From the cell containing the given text, extract its center point as (X, Y) coordinate. 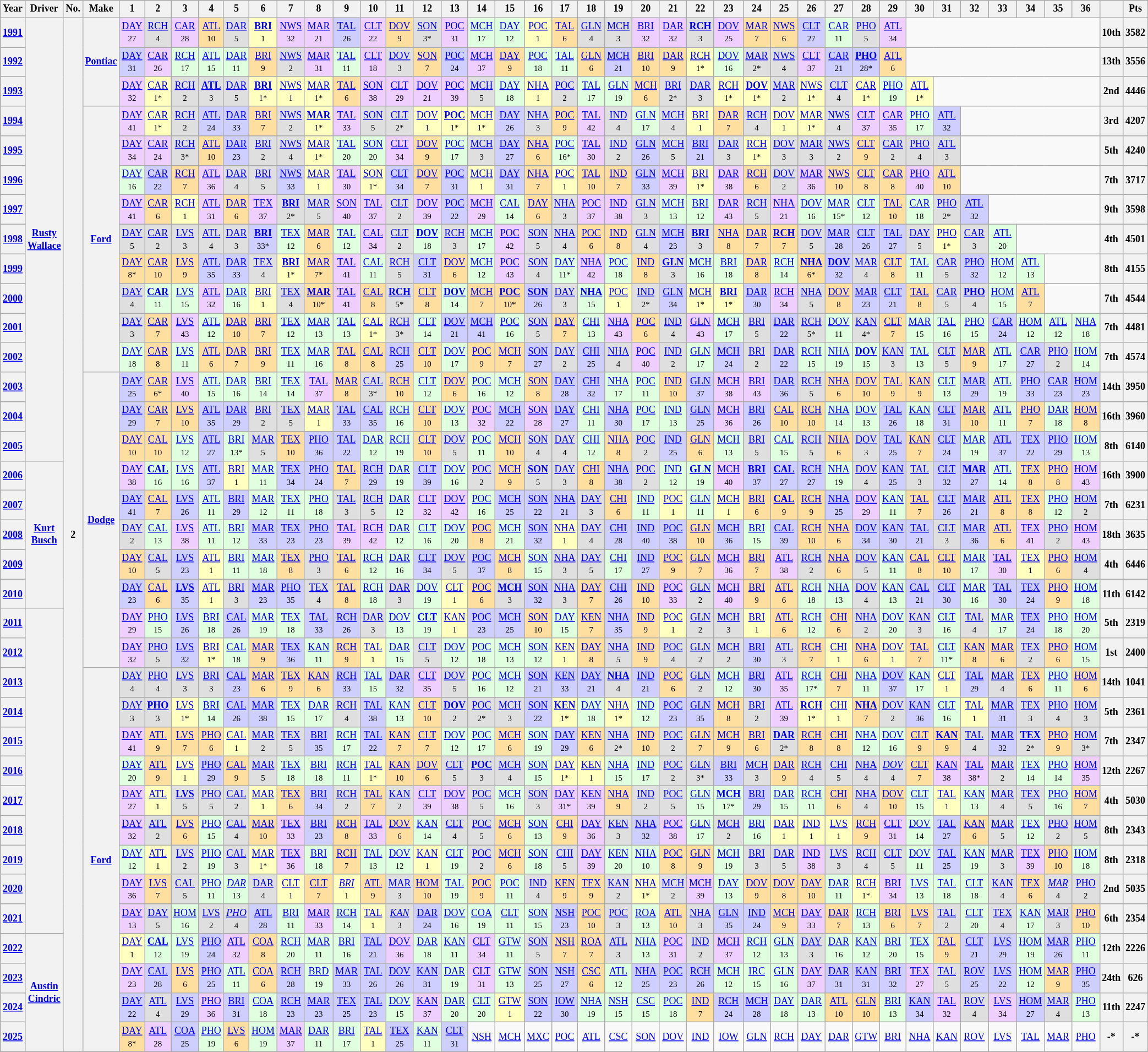
NHA30 (619, 417)
CAL3* (373, 387)
RCH27 (811, 476)
IRC15 (757, 978)
2008 (13, 535)
POC42 (510, 239)
TAL42 (591, 121)
PHO25 (211, 978)
SON (646, 1037)
24th (1112, 978)
MCH19 (729, 860)
MCH23 (673, 239)
DAR1 (784, 830)
ATL (591, 1037)
COA6 (263, 978)
ATL36 (211, 180)
9 (347, 9)
PHO33 (1030, 387)
3900 (1136, 476)
19 (619, 9)
CAL6 (158, 594)
TAL17 (591, 91)
RCH23 (291, 1007)
PHO2* (947, 210)
No. (73, 9)
Pts (1136, 9)
DOV36 (400, 949)
KAN12 (866, 949)
LVS12 (185, 446)
4155 (1136, 269)
TAL18 (947, 889)
HOM5 (1085, 830)
SON26 (538, 298)
PHO32 (975, 269)
TAL5 (947, 978)
CSC (619, 1037)
14 (482, 9)
ROA7 (591, 949)
CLT13 (947, 387)
35 (1058, 9)
31 (947, 9)
2400 (1136, 653)
SON1* (373, 180)
18 (591, 9)
HOM3 (1085, 712)
2021 (13, 919)
IND11 (646, 505)
CLT3 (947, 535)
Dodge (101, 520)
27 (839, 9)
CLT27 (811, 32)
2003 (13, 387)
4544 (1136, 298)
RCH17* (811, 683)
NSH7 (565, 949)
Make (101, 9)
8 (319, 9)
Pontiac (101, 62)
CAR26 (158, 62)
TEX3 (1030, 712)
ATL38 (784, 564)
29 (893, 9)
COA8 (263, 949)
NHA9 (619, 800)
CAL4 (237, 830)
KAN30 (893, 535)
ATL34 (893, 32)
ATL19 (1003, 387)
SON38 (373, 91)
TEX34 (291, 476)
15 (510, 9)
CLT15 (920, 800)
DOV37 (893, 683)
KEN9 (565, 889)
POC43 (510, 269)
GTW (866, 1037)
SON13 (538, 830)
MCH38 (729, 387)
KAN4* (866, 328)
2267 (1136, 771)
1999 (13, 269)
DAR38 (729, 180)
NHA6* (811, 269)
LVS13 (920, 889)
NHA17 (619, 387)
2025 (13, 1037)
PHO12 (1058, 505)
CAL12 (158, 949)
MAR8 (347, 387)
Rusty Wallace (44, 239)
4240 (1136, 151)
CAR21 (839, 62)
23 (729, 9)
HOM20 (1085, 623)
IND (701, 1037)
NHA12 (866, 742)
CAR35 (893, 121)
GTW13 (510, 978)
DAY25 (132, 387)
HOM4 (1085, 564)
POC (565, 1037)
GLN15 (701, 800)
TAL (1030, 1037)
CAR18 (920, 210)
24 (757, 9)
CAL14 (510, 210)
MCH22 (510, 417)
MAR13 (319, 328)
SON28 (538, 417)
SON8 (538, 387)
CAR28 (185, 32)
3582 (1136, 32)
HOM2 (1085, 505)
10th (1112, 32)
LVS43 (185, 328)
GLN37 (701, 387)
LVS11 (185, 357)
1992 (13, 62)
BRI13* (237, 446)
CAL28 (158, 978)
IND40 (646, 535)
2226 (1136, 949)
DAR20 (455, 1007)
KEN6 (591, 742)
NHA43 (619, 328)
2010 (13, 594)
CSC15 (646, 1007)
SON21 (538, 683)
BRI33* (263, 239)
DAY6 (538, 210)
DAR8 (757, 269)
2007 (13, 505)
DAY33 (811, 919)
GLN43 (701, 328)
NHA10 (646, 860)
BRD19 (319, 978)
PHO23 (319, 535)
2017 (13, 800)
MAR7 (757, 32)
NHA38 (619, 476)
CHI11 (591, 417)
6142 (1136, 594)
HOM8 (1085, 417)
6140 (1136, 446)
2012 (13, 653)
CHI32 (591, 387)
CAL16 (158, 476)
2015 (13, 742)
CAL3 (237, 860)
NHA2 (866, 623)
KAN18 (920, 417)
BRI35 (319, 742)
ATL2 (158, 830)
DAR29 (237, 417)
NWS1* (811, 91)
MCH10 (510, 446)
3950 (1136, 387)
CAL1* (373, 328)
KEN39 (591, 800)
DAY1* (565, 771)
22 (701, 9)
KAN (947, 1037)
LVS (1003, 1037)
TAL38* (975, 771)
NHA18 (1085, 328)
LVS34 (1003, 1007)
CAL1 (237, 742)
POC4 (673, 653)
HOM23 (1085, 387)
RCH16 (400, 417)
GLN (757, 1037)
LVS40 (185, 387)
POC33 (673, 594)
DOV17 (455, 357)
2018 (13, 830)
CAL23 (237, 683)
CHI28 (619, 535)
CAL27 (784, 476)
DOV18 (427, 239)
2000 (13, 298)
2002 (13, 357)
KAN8 (975, 653)
CHI12 (591, 446)
POC40 (646, 357)
CHI13 (591, 328)
DOV39 (427, 210)
Year (13, 9)
GLN34 (673, 298)
KEN33 (565, 683)
20 (646, 9)
POC16* (565, 151)
CAR22 (158, 180)
1991 (13, 32)
POC24 (455, 62)
3960 (1136, 417)
CAR6* (158, 387)
NWS10 (839, 180)
16 (538, 9)
13th (1112, 62)
LVS23 (185, 564)
CHI26 (619, 594)
POC1* (455, 121)
CLT11* (947, 653)
28 (866, 9)
DAR36 (784, 387)
CAR23 (1058, 387)
17 (565, 9)
SON27 (538, 357)
RCH13 (866, 919)
3598 (1136, 210)
LVS22 (1003, 978)
DOV34 (866, 535)
MAR7* (319, 269)
DAR6 (237, 210)
DAY20 (132, 771)
36 (1085, 9)
NWS6 (784, 32)
2011 (13, 623)
KEN3 (619, 830)
4481 (1136, 328)
TAL16 (947, 328)
DAY22 (132, 1007)
KEN1* (565, 712)
CAL18 (237, 653)
HOM16 (185, 919)
GLN3* (701, 771)
13 (455, 9)
LVS19 (185, 949)
DAR17 (319, 712)
MAR32 (1003, 742)
4 (211, 9)
NSH27 (565, 978)
CAR27 (1030, 357)
RCH1 (185, 210)
DAR (839, 1037)
1997 (13, 210)
MCH29 (482, 210)
CAL2 (237, 800)
TEX27 (920, 978)
CHI7 (839, 683)
CAL34 (373, 239)
TAL19 (455, 889)
NHA14 (839, 417)
DAR10 (237, 328)
5 (237, 9)
CAL13 (158, 535)
DOV42 (455, 505)
IND21 (646, 683)
CAL11 (373, 269)
KAN10 (400, 771)
25 (784, 9)
PHO8 (1058, 476)
BRI15 (757, 535)
MAR26 (1058, 949)
MXC (538, 1037)
KAN34 (920, 1007)
BRI17 (347, 1037)
ATL8 (1003, 505)
2024 (13, 1007)
DAR43 (729, 210)
CLT11 (510, 919)
TAL38 (373, 712)
CAL35 (373, 417)
2016 (13, 771)
HOM35 (1085, 771)
DAY21 (591, 683)
DAY16 (132, 180)
KAN38 (947, 771)
KEN20 (619, 860)
SON10 (538, 623)
LVS15 (185, 298)
RCH42 (373, 535)
2361 (1136, 712)
COA18 (263, 1007)
SON3 (538, 800)
CLT35 (427, 683)
TEX37 (263, 210)
PHO (1085, 1037)
NHA2* (619, 742)
NHA (920, 1037)
6231 (1136, 505)
MCH24 (729, 357)
2005 (13, 446)
MAR29 (975, 387)
NWS33 (291, 180)
ATL7 (1030, 298)
PHO40 (920, 180)
26 (811, 9)
2004 (13, 417)
BRI20 (893, 949)
DAR2* (784, 742)
KEN7 (591, 623)
PHO28* (866, 62)
3 (185, 9)
CLT29 (400, 91)
3717 (1136, 180)
DOV26 (400, 978)
7 (291, 9)
RCH25 (400, 357)
SON7 (427, 62)
CHI25 (591, 357)
BRI37 (757, 476)
TEX23 (291, 535)
CAR6 (158, 210)
LVS10 (185, 417)
DAY15 (565, 623)
2354 (1136, 919)
2001 (13, 328)
626 (1136, 978)
NHA32 (646, 830)
CAR3 (975, 239)
GLN26 (646, 151)
1041 (1136, 683)
11 (400, 9)
TAL1* (373, 771)
GLN13 (784, 949)
TEX1 (1030, 564)
MAR2* (757, 62)
MAR10* (319, 298)
GLN25 (701, 417)
2019 (13, 860)
POC10 (591, 919)
2319 (1136, 623)
LVS9 (185, 269)
HOM13 (1085, 446)
MAR28 (839, 239)
HOM14 (1085, 357)
PHO16 (1058, 800)
LVS1* (185, 712)
DAY34 (132, 151)
TAL12 (347, 239)
4446 (1136, 91)
DOV1* (757, 91)
Driver (44, 9)
MAR15 (920, 328)
DOV7 (427, 180)
2022 (13, 949)
6th (1112, 919)
MAR12 (263, 505)
12 (427, 9)
21 (673, 9)
4574 (1136, 357)
CLT24 (947, 446)
LVS38 (185, 535)
2020 (13, 889)
ATL24 (211, 121)
KAN4 (1003, 889)
KAN14 (427, 830)
MAR (1058, 1037)
SON18 (538, 860)
RCH33 (347, 683)
LVS32 (185, 653)
ATL1* (920, 91)
CHI9 (565, 830)
1994 (13, 121)
TAL2 (947, 919)
BRI43 (757, 387)
1993 (13, 91)
RCH24 (729, 1007)
9th (1112, 210)
RCH15 (811, 357)
HOM27 (1030, 1007)
IOW (729, 1037)
BRI21 (701, 151)
BRI10 (646, 62)
DAY1 (132, 949)
6 (263, 9)
10 (373, 9)
KAN37 (427, 1007)
KAN25 (893, 476)
IND27 (646, 564)
RCH34 (784, 298)
NWS32 (291, 32)
BRI13 (893, 1007)
GLN33 (646, 180)
IND24 (757, 919)
GLN11 (701, 505)
NHA11 (866, 683)
POC10* (510, 298)
CAL21 (920, 594)
TEX41 (1030, 535)
2347 (1136, 742)
DAY28 (565, 387)
DAY37 (811, 978)
DOV25 (729, 32)
CLT14 (427, 328)
BRI26 (757, 417)
DOV29 (866, 505)
DOV (673, 1037)
KAN19 (975, 860)
IND2* (646, 298)
COA25 (185, 1037)
ATL13 (1030, 269)
MAR15* (839, 210)
1 (132, 9)
CLT30 (947, 594)
ATL27 (211, 446)
4207 (1136, 121)
GLN16 (784, 978)
ATL31 (211, 210)
HOM10 (427, 889)
DAR31 (839, 978)
NSH23 (565, 919)
NSH15 (619, 1007)
4501 (1136, 239)
ROV4 (975, 1007)
1996 (13, 180)
SON12 (538, 653)
ROA13 (646, 919)
1st (1112, 653)
POC39 (455, 91)
TAL29 (975, 683)
DOV32 (839, 269)
SON25 (538, 978)
HOM7 (1085, 800)
IND17 (646, 771)
IND1 (811, 830)
CAL7 (158, 505)
IOW30 (565, 1007)
ATL14 (1003, 476)
Austin Cindric (44, 993)
1995 (13, 151)
CHI17 (619, 564)
IND13 (673, 417)
NWS1 (291, 91)
DAR30 (757, 298)
GTW11 (510, 949)
ATL17 (1003, 357)
3635 (1136, 535)
TEX2* (1030, 742)
TEX33 (291, 830)
PHO1* (947, 239)
SON3* (427, 32)
PHO14 (1058, 771)
MAR27 (975, 476)
ATL39 (784, 712)
3556 (1136, 62)
MCH17* (729, 800)
ROV (975, 1037)
2023 (13, 978)
DAY39 (591, 860)
BRI23 (319, 830)
SON40 (347, 210)
NHA42 (591, 269)
POC2* (482, 712)
TAL32 (947, 1007)
DAY31* (565, 800)
DAY38 (132, 476)
GTW1 (510, 1007)
RCH (784, 1037)
ROV25 (975, 978)
TEX22 (1030, 446)
CAR10 (158, 269)
5030 (1136, 800)
POC22 (455, 210)
2006 (13, 476)
DOV38 (455, 800)
TAL20 (347, 151)
DAR24 (427, 919)
DAR23 (237, 151)
BRI31 (237, 1007)
1998 (13, 239)
DAY (811, 1037)
TEX2 (1030, 653)
BRI (893, 1037)
LVS5 (185, 800)
6446 (1136, 564)
2318 (1136, 860)
MCH (510, 1037)
TAL39 (347, 535)
COA19 (482, 919)
MAR38 (263, 712)
PHO13 (1085, 1007)
RCH28 (291, 978)
2014 (13, 712)
IND25 (673, 446)
5035 (1136, 889)
CAL39 (784, 535)
2009 (13, 564)
MAR37 (291, 1037)
TEX10 (291, 446)
RCH6 (757, 180)
RCH19 (400, 446)
33 (1003, 9)
LVS16 (185, 476)
GLN9 (701, 860)
TAL23 (373, 1007)
PHO17 (920, 121)
MCH41 (482, 328)
PHO7 (1030, 417)
2247 (1136, 1007)
DAY26 (510, 121)
SON19 (538, 742)
DAY9 (510, 62)
18th (1112, 535)
CLT22 (373, 32)
BRI33 (729, 771)
30 (920, 9)
TEX39 (1030, 860)
CLT2* (400, 121)
MAR18 (263, 564)
2013 (13, 683)
TAL15 (373, 683)
DAY8 (591, 653)
CAL15 (784, 446)
32 (975, 9)
SON20 (373, 151)
DAY11* (565, 269)
Kurt Busch (44, 535)
3rd (1112, 121)
2343 (1136, 830)
ATL20 (1003, 239)
KAN36 (920, 712)
RCH20 (291, 949)
NHA35 (619, 623)
CSC6 (591, 978)
34 (1030, 9)
DOV19 (427, 594)
MCH28 (757, 1007)
LVS35 (185, 594)
HOM6 (1085, 683)
NSH (482, 1037)
POC32 (482, 417)
RCH29 (373, 476)
HOM3* (1085, 742)
